Return the [x, y] coordinate for the center point of the cell that contains the specified text.  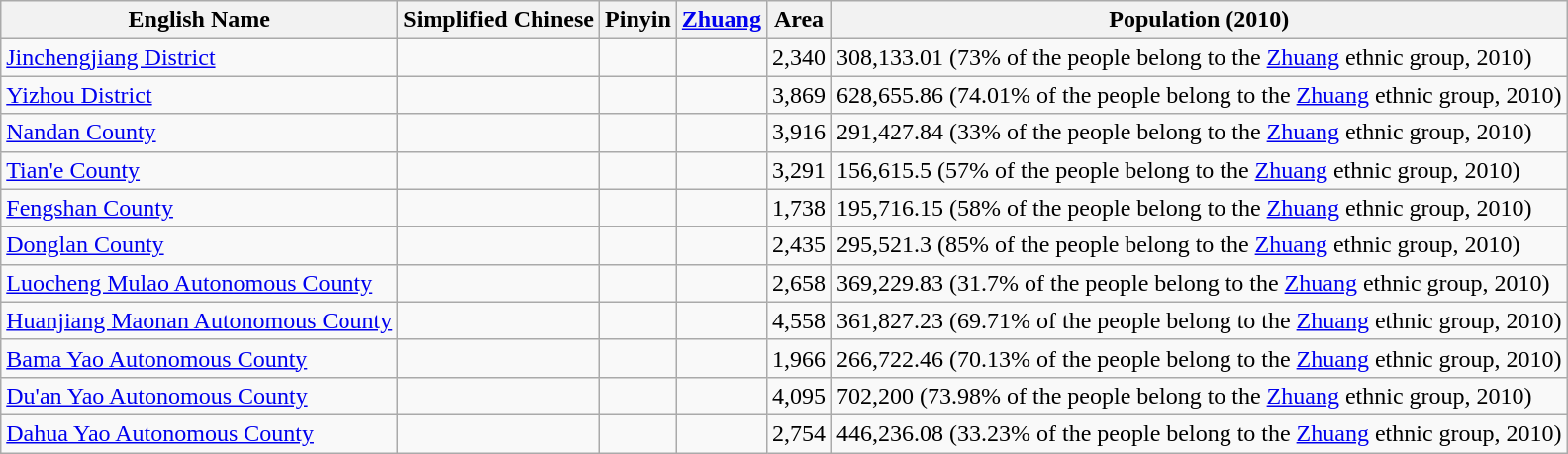
446,236.08 (33.23% of the people belong to the Zhuang ethnic group, 2010) [1200, 433]
Zhuang [721, 20]
266,722.46 (70.13% of the people belong to the Zhuang ethnic group, 2010) [1200, 358]
628,655.86 (74.01% of the people belong to the Zhuang ethnic group, 2010) [1200, 95]
308,133.01 (73% of the people belong to the Zhuang ethnic group, 2010) [1200, 57]
3,916 [798, 133]
Du'an Yao Autonomous County [200, 396]
English Name [200, 20]
295,521.3 (85% of the people belong to the Zhuang ethnic group, 2010) [1200, 245]
3,291 [798, 170]
361,827.23 (69.71% of the people belong to the Zhuang ethnic group, 2010) [1200, 320]
Area [798, 20]
Yizhou District [200, 95]
702,200 (73.98% of the people belong to the Zhuang ethnic group, 2010) [1200, 396]
369,229.83 (31.7% of the people belong to the Zhuang ethnic group, 2010) [1200, 283]
Jinchengjiang District [200, 57]
2,435 [798, 245]
2,658 [798, 283]
156,615.5 (57% of the people belong to the Zhuang ethnic group, 2010) [1200, 170]
4,558 [798, 320]
Luocheng Mulao Autonomous County [200, 283]
Huanjiang Maonan Autonomous County [200, 320]
1,738 [798, 208]
291,427.84 (33% of the people belong to the Zhuang ethnic group, 2010) [1200, 133]
Simplified Chinese [499, 20]
Dahua Yao Autonomous County [200, 433]
1,966 [798, 358]
Tian'e County [200, 170]
Donglan County [200, 245]
Pinyin [638, 20]
4,095 [798, 396]
Bama Yao Autonomous County [200, 358]
Nandan County [200, 133]
2,340 [798, 57]
195,716.15 (58% of the people belong to the Zhuang ethnic group, 2010) [1200, 208]
2,754 [798, 433]
Fengshan County [200, 208]
3,869 [798, 95]
Population (2010) [1200, 20]
